Scan for the cell matching the given text and deliver its (X, Y) coordinate at center. 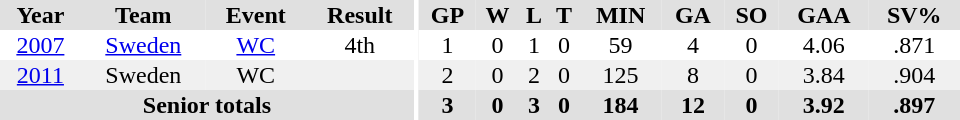
Event (256, 15)
.871 (914, 45)
3.92 (824, 105)
L (534, 15)
4th (360, 45)
125 (620, 75)
W (498, 15)
Team (144, 15)
59 (620, 45)
.897 (914, 105)
SV% (914, 15)
Year (40, 15)
4 (693, 45)
GAA (824, 15)
8 (693, 75)
GA (693, 15)
12 (693, 105)
Senior totals (207, 105)
4.06 (824, 45)
Result (360, 15)
3.84 (824, 75)
.904 (914, 75)
2007 (40, 45)
184 (620, 105)
GP (448, 15)
2011 (40, 75)
MIN (620, 15)
SO (752, 15)
T (564, 15)
